Find where the given text appears and provide that cell's center as (X, Y) coordinate. 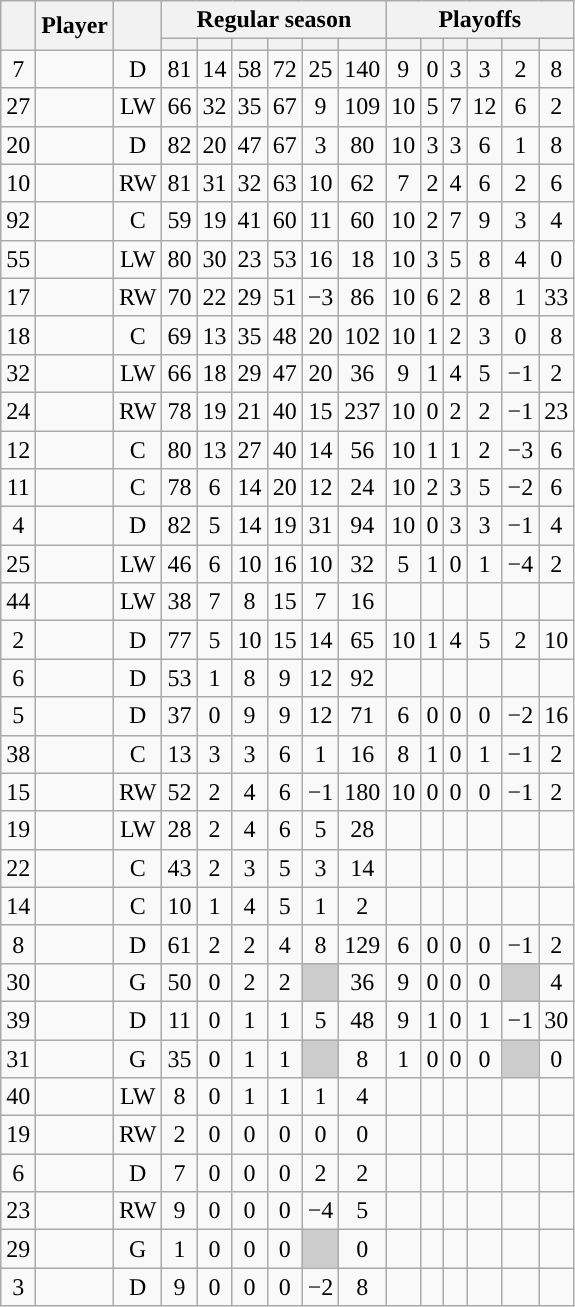
237 (362, 411)
69 (180, 335)
61 (180, 944)
62 (362, 183)
55 (18, 259)
58 (250, 69)
102 (362, 335)
33 (556, 297)
52 (180, 792)
109 (362, 107)
37 (180, 716)
70 (180, 297)
44 (18, 602)
Playoffs (480, 20)
63 (284, 183)
94 (362, 526)
77 (180, 640)
180 (362, 792)
86 (362, 297)
56 (362, 449)
46 (180, 564)
140 (362, 69)
17 (18, 297)
Regular season (274, 20)
21 (250, 411)
39 (18, 1020)
51 (284, 297)
72 (284, 69)
41 (250, 221)
43 (180, 868)
129 (362, 944)
59 (180, 221)
Player (75, 26)
71 (362, 716)
65 (362, 640)
50 (180, 982)
